Determine the (x, y) coordinate at the center of the cell enclosing the given text.  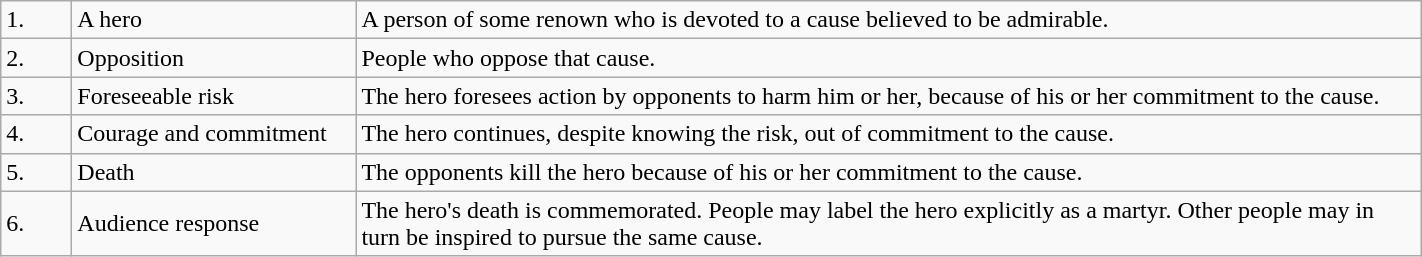
2. (36, 58)
Foreseeable risk (214, 96)
People who oppose that cause. (888, 58)
3. (36, 96)
Audience response (214, 224)
4. (36, 134)
The hero continues, despite knowing the risk, out of commitment to the cause. (888, 134)
The opponents kill the hero because of his or her commitment to the cause. (888, 172)
Death (214, 172)
Courage and commitment (214, 134)
The hero foresees action by opponents to harm him or her, because of his or her commitment to the cause. (888, 96)
A person of some renown who is devoted to a cause believed to be admirable. (888, 20)
Opposition (214, 58)
The hero's death is commemorated. People may label the hero explicitly as a martyr. Other people may in turn be inspired to pursue the same cause. (888, 224)
5. (36, 172)
6. (36, 224)
A hero (214, 20)
1. (36, 20)
